Find where the given text appears and provide that cell's center as [X, Y] coordinate. 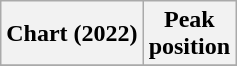
Peak position [189, 34]
Chart (2022) [72, 34]
